Determine the [X, Y] coordinate at the center of the cell enclosing the given text.  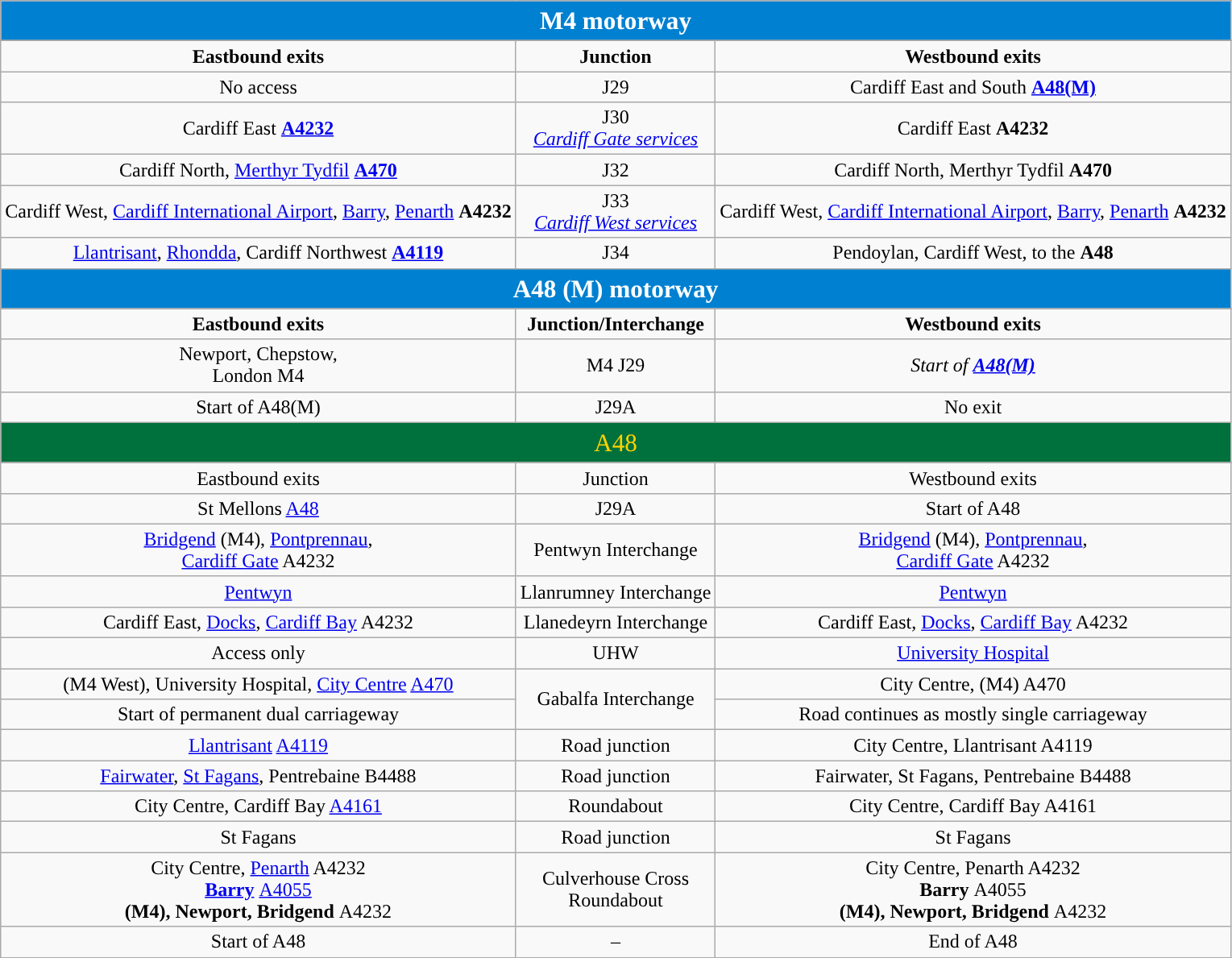
Roundabout [616, 807]
Junction/Interchange [616, 324]
J30 Cardiff Gate services [616, 129]
Cardiff East and South A48(M) [973, 87]
Llanrumney Interchange [616, 591]
Road continues as mostly single carriageway [973, 715]
J32 [616, 170]
City Centre, Llantrisant A4119 [973, 745]
(M4 West), University Hospital, City Centre A470 [258, 684]
Llanedeyrn Interchange [616, 622]
M4 J29 [616, 366]
Llantrisant A4119 [258, 745]
No access [258, 87]
No exit [973, 407]
City Centre, (M4) A470 [973, 684]
Gabalfa Interchange [616, 699]
End of A48 [973, 942]
J29 [616, 87]
J34 [616, 253]
A48 (M) motorway [616, 288]
J33Cardiff West services [616, 211]
Start of permanent dual carriageway [258, 715]
St Mellons A48 [258, 508]
Culverhouse Cross Roundabout [616, 890]
Pentwyn Interchange [616, 550]
A48 [616, 442]
Access only [258, 653]
Newport, Chepstow, London M4 [258, 366]
M4 motorway [616, 21]
Llantrisant, Rhondda, Cardiff Northwest A4119 [258, 253]
University Hospital [973, 653]
– [616, 942]
UHW [616, 653]
Pendoylan, Cardiff West, to the A48 [973, 253]
